Return the (X, Y) coordinate for the center point of the cell that contains the specified text.  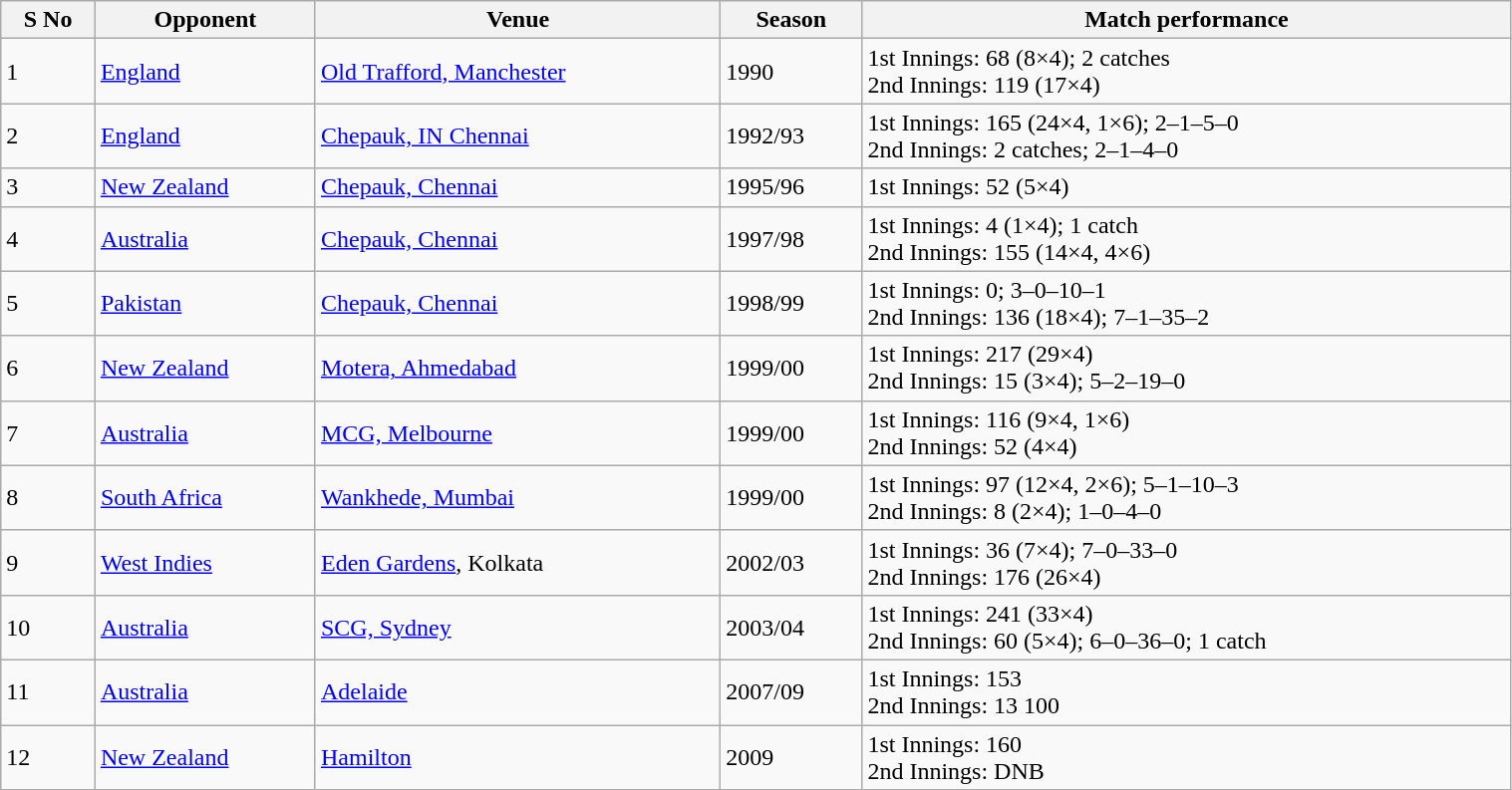
1st Innings: 165 (24×4, 1×6); 2–1–5–0 2nd Innings: 2 catches; 2–1–4–0 (1186, 135)
Wankhede, Mumbai (517, 498)
1995/96 (791, 187)
1st Innings: 4 (1×4); 1 catch 2nd Innings: 155 (14×4, 4×6) (1186, 239)
2007/09 (791, 691)
SCG, Sydney (517, 628)
Old Trafford, Manchester (517, 72)
3 (48, 187)
1st Innings: 68 (8×4); 2 catches 2nd Innings: 119 (17×4) (1186, 72)
1990 (791, 72)
7 (48, 432)
5 (48, 303)
Adelaide (517, 691)
6 (48, 369)
2 (48, 135)
1st Innings: 153 2nd Innings: 13 100 (1186, 691)
Season (791, 20)
1st Innings: 241 (33×4) 2nd Innings: 60 (5×4); 6–0–36–0; 1 catch (1186, 628)
9 (48, 562)
South Africa (205, 498)
4 (48, 239)
Match performance (1186, 20)
Motera, Ahmedabad (517, 369)
West Indies (205, 562)
MCG, Melbourne (517, 432)
Hamilton (517, 757)
Pakistan (205, 303)
1997/98 (791, 239)
1st Innings: 97 (12×4, 2×6); 5–1–10–3 2nd Innings: 8 (2×4); 1–0–4–0 (1186, 498)
Opponent (205, 20)
11 (48, 691)
1st Innings: 36 (7×4); 7–0–33–0 2nd Innings: 176 (26×4) (1186, 562)
1998/99 (791, 303)
2003/04 (791, 628)
Eden Gardens, Kolkata (517, 562)
S No (48, 20)
1st Innings: 0; 3–0–10–1 2nd Innings: 136 (18×4); 7–1–35–2 (1186, 303)
2002/03 (791, 562)
Chepauk, IN Chennai (517, 135)
1st Innings: 52 (5×4) (1186, 187)
1st Innings: 116 (9×4, 1×6) 2nd Innings: 52 (4×4) (1186, 432)
1st Innings: 160 2nd Innings: DNB (1186, 757)
8 (48, 498)
2009 (791, 757)
1992/93 (791, 135)
Venue (517, 20)
10 (48, 628)
12 (48, 757)
1 (48, 72)
1st Innings: 217 (29×4) 2nd Innings: 15 (3×4); 5–2–19–0 (1186, 369)
